For the text-containing cell, return its midpoint in (x, y) coordinate format. 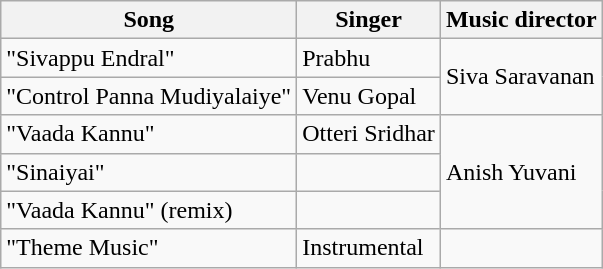
Song (149, 20)
"Vaada Kannu" (remix) (149, 210)
Singer (369, 20)
Anish Yuvani (521, 172)
Instrumental (369, 248)
Music director (521, 20)
Venu Gopal (369, 96)
Otteri Sridhar (369, 134)
"Vaada Kannu" (149, 134)
"Sinaiyai" (149, 172)
"Sivappu Endral" (149, 58)
Prabhu (369, 58)
"Theme Music" (149, 248)
"Control Panna Mudiyalaiye" (149, 96)
Siva Saravanan (521, 77)
